Find where the given text appears and provide that cell's center as (X, Y) coordinate. 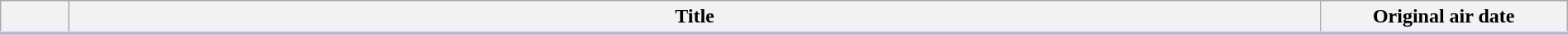
Title (695, 17)
Original air date (1444, 17)
